Output the (x, y) coordinate of the center of the cell containing the given text.  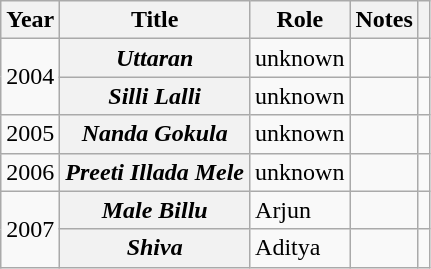
Uttaran (155, 58)
Preeti Illada Mele (155, 172)
2004 (30, 77)
Nanda Gokula (155, 134)
Year (30, 20)
Notes (384, 20)
2005 (30, 134)
Male Billu (155, 210)
Title (155, 20)
Shiva (155, 248)
Role (300, 20)
Aditya (300, 248)
2006 (30, 172)
Silli Lalli (155, 96)
2007 (30, 229)
Arjun (300, 210)
